Pinpoint the cell where the given text exists, returning its [x, y] midpoint coordinate. 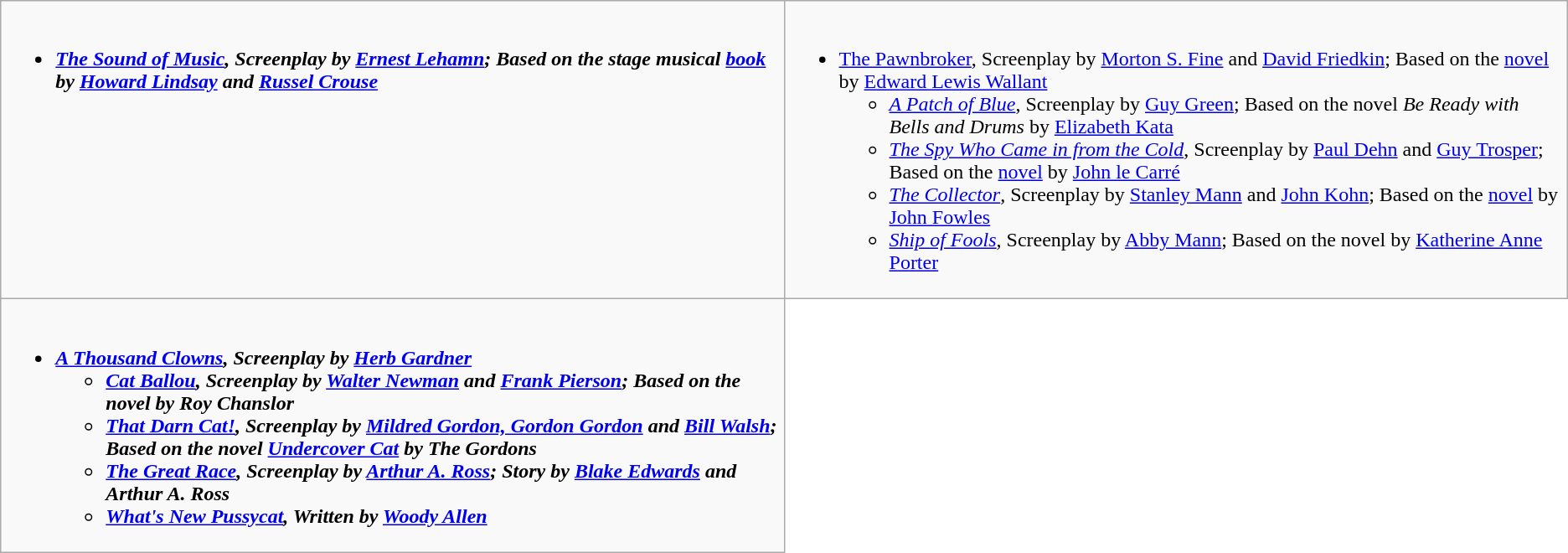
The Sound of Music, Screenplay by Ernest Lehamn; Based on the stage musical book by Howard Lindsay and Russel Crouse [392, 150]
